Return the [X, Y] coordinate for the center point of the cell that contains the specified text.  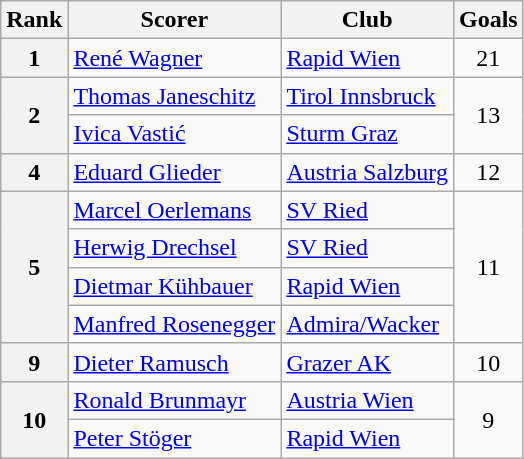
2 [34, 115]
Tirol Innsbruck [368, 96]
Manfred Rosenegger [174, 324]
Eduard Glieder [174, 172]
Club [368, 20]
Austria Wien [368, 400]
5 [34, 267]
Grazer AK [368, 362]
Dietmar Kühbauer [174, 286]
1 [34, 58]
Scorer [174, 20]
Dieter Ramusch [174, 362]
Rank [34, 20]
11 [488, 267]
Ronald Brunmayr [174, 400]
Goals [488, 20]
Peter Stöger [174, 438]
4 [34, 172]
21 [488, 58]
Admira/Wacker [368, 324]
12 [488, 172]
Ivica Vastić [174, 134]
13 [488, 115]
Sturm Graz [368, 134]
René Wagner [174, 58]
Austria Salzburg [368, 172]
Herwig Drechsel [174, 248]
Marcel Oerlemans [174, 210]
Thomas Janeschitz [174, 96]
